Provide the (x, y) coordinate of the cell's center where the given text is located.  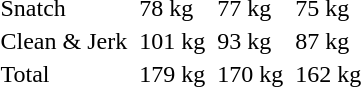
93 kg (250, 41)
101 kg (172, 41)
